Detect which cell encompasses the target text, then output its (X, Y) center coordinate. 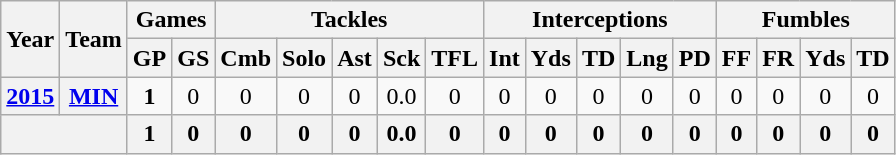
FF (736, 58)
Games (170, 20)
Year (30, 39)
Cmb (246, 58)
Int (505, 58)
FR (778, 58)
2015 (30, 96)
Lng (647, 58)
TFL (455, 58)
MIN (94, 96)
GP (149, 58)
Team (94, 39)
Fumbles (806, 20)
Tackles (350, 20)
Interceptions (600, 20)
Ast (355, 58)
PD (694, 58)
Solo (304, 58)
GS (194, 58)
Sck (401, 58)
